Determine the [x, y] coordinate at the center of the cell enclosing the given text.  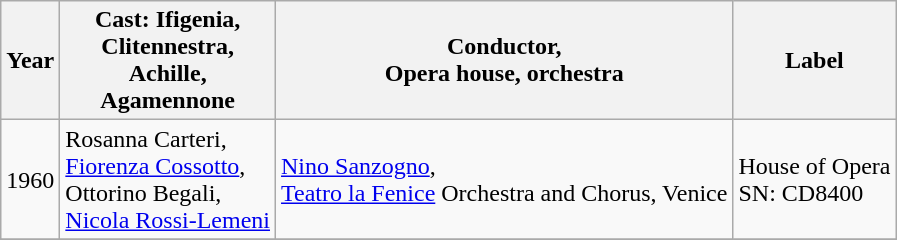
Year [30, 60]
Label [814, 60]
House of OperaSN: CD8400 [814, 180]
1960 [30, 180]
Rosanna Carteri,Fiorenza Cossotto,Ottorino Begali,Nicola Rossi-Lemeni [168, 180]
Nino Sanzogno, Teatro la Fenice Orchestra and Chorus, Venice [504, 180]
Cast: Ifigenia, Clitennestra, Achille, Agamennone [168, 60]
Conductor,Opera house, orchestra [504, 60]
